Return (X, Y) of the center of cell containing provided text 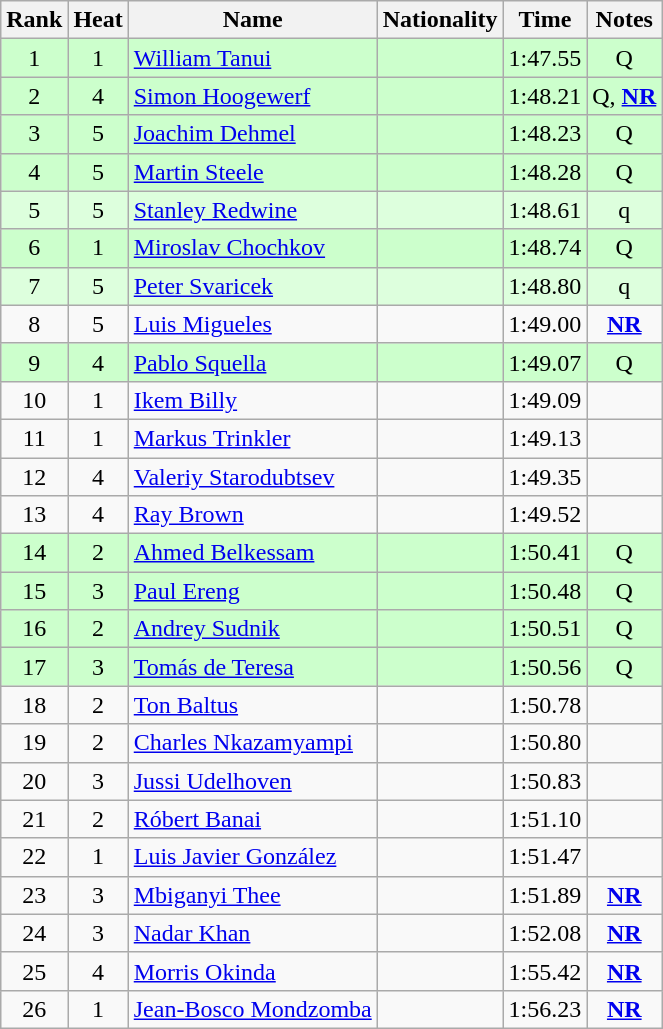
Joachim Dehmel (252, 134)
Nadar Khan (252, 933)
Martin Steele (252, 172)
William Tanui (252, 58)
Luis Javier González (252, 857)
Luis Migueles (252, 324)
22 (34, 857)
Jean-Bosco Mondzomba (252, 1009)
17 (34, 667)
Charles Nkazamyampi (252, 743)
Simon Hoogewerf (252, 96)
Rank (34, 20)
Nationality (440, 20)
Jussi Udelhoven (252, 781)
8 (34, 324)
7 (34, 286)
1:50.41 (545, 553)
1:48.23 (545, 134)
Time (545, 20)
1:48.28 (545, 172)
Róbert Banai (252, 819)
9 (34, 362)
11 (34, 438)
1:50.83 (545, 781)
1:50.56 (545, 667)
1:52.08 (545, 933)
Ton Baltus (252, 705)
19 (34, 743)
1:49.00 (545, 324)
Pablo Squella (252, 362)
13 (34, 515)
14 (34, 553)
Ikem Billy (252, 400)
10 (34, 400)
1:49.35 (545, 477)
Tomás de Teresa (252, 667)
6 (34, 248)
26 (34, 1009)
1:49.09 (545, 400)
Stanley Redwine (252, 210)
1:51.47 (545, 857)
Valeriy Starodubtsev (252, 477)
1:50.48 (545, 591)
1:51.89 (545, 895)
Q, NR (624, 96)
1:48.61 (545, 210)
1:51.10 (545, 819)
Heat (98, 20)
Andrey Sudnik (252, 629)
18 (34, 705)
1:47.55 (545, 58)
12 (34, 477)
1:56.23 (545, 1009)
1:48.74 (545, 248)
20 (34, 781)
16 (34, 629)
Mbiganyi Thee (252, 895)
Notes (624, 20)
1:50.80 (545, 743)
Morris Okinda (252, 971)
Miroslav Chochkov (252, 248)
15 (34, 591)
1:50.51 (545, 629)
Peter Svaricek (252, 286)
Name (252, 20)
1:48.21 (545, 96)
1:49.07 (545, 362)
Paul Ereng (252, 591)
1:48.80 (545, 286)
1:49.52 (545, 515)
Ahmed Belkessam (252, 553)
Ray Brown (252, 515)
24 (34, 933)
1:55.42 (545, 971)
1:50.78 (545, 705)
23 (34, 895)
21 (34, 819)
Markus Trinkler (252, 438)
25 (34, 971)
1:49.13 (545, 438)
